Scan for the cell matching the given text and deliver its [x, y] coordinate at center. 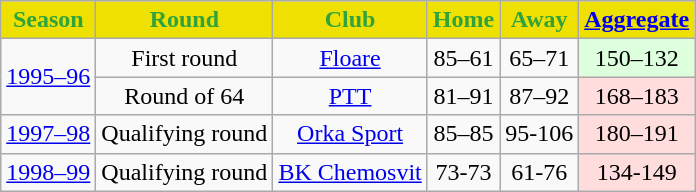
1995–96 [48, 77]
150–132 [637, 58]
Orka Sport [350, 134]
134-149 [637, 172]
85–85 [463, 134]
1998–99 [48, 172]
Floare [350, 58]
65–71 [540, 58]
1997–98 [48, 134]
BK Chemosvit [350, 172]
85–61 [463, 58]
180–191 [637, 134]
168–183 [637, 96]
PTT [350, 96]
Round [184, 20]
Away [540, 20]
95-106 [540, 134]
81–91 [463, 96]
87–92 [540, 96]
Season [48, 20]
Home [463, 20]
First round [184, 58]
73-73 [463, 172]
61-76 [540, 172]
Club [350, 20]
Aggregate [637, 20]
Round of 64 [184, 96]
